Identify which cell holds the provided text, then report its [X, Y] central coordinate. 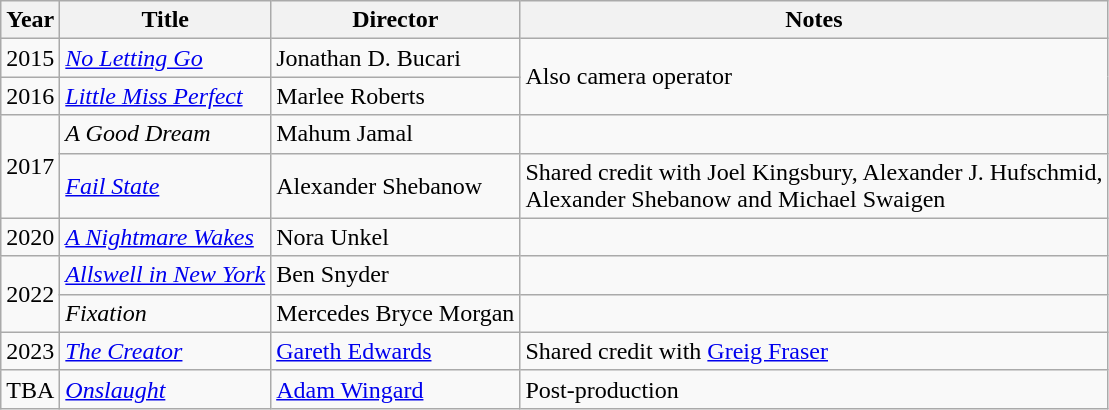
Mercedes Bryce Morgan [396, 313]
TBA [30, 389]
Adam Wingard [396, 389]
Mahum Jamal [396, 134]
2020 [30, 237]
2022 [30, 294]
2023 [30, 351]
Shared credit with Greig Fraser [814, 351]
2015 [30, 58]
Year [30, 20]
Jonathan D. Bucari [396, 58]
Post-production [814, 389]
Little Miss Perfect [166, 96]
Allswell in New York [166, 275]
Fixation [166, 313]
Onslaught [166, 389]
Title [166, 20]
Notes [814, 20]
Director [396, 20]
Marlee Roberts [396, 96]
2017 [30, 166]
Ben Snyder [396, 275]
A Good Dream [166, 134]
2016 [30, 96]
Nora Unkel [396, 237]
The Creator [166, 351]
Alexander Shebanow [396, 186]
Also camera operator [814, 77]
No Letting Go [166, 58]
Gareth Edwards [396, 351]
A Nightmare Wakes [166, 237]
Shared credit with Joel Kingsbury, Alexander J. Hufschmid,Alexander Shebanow and Michael Swaigen [814, 186]
Fail State [166, 186]
